Provide the [x, y] coordinate of the cell's center where the given text is located.  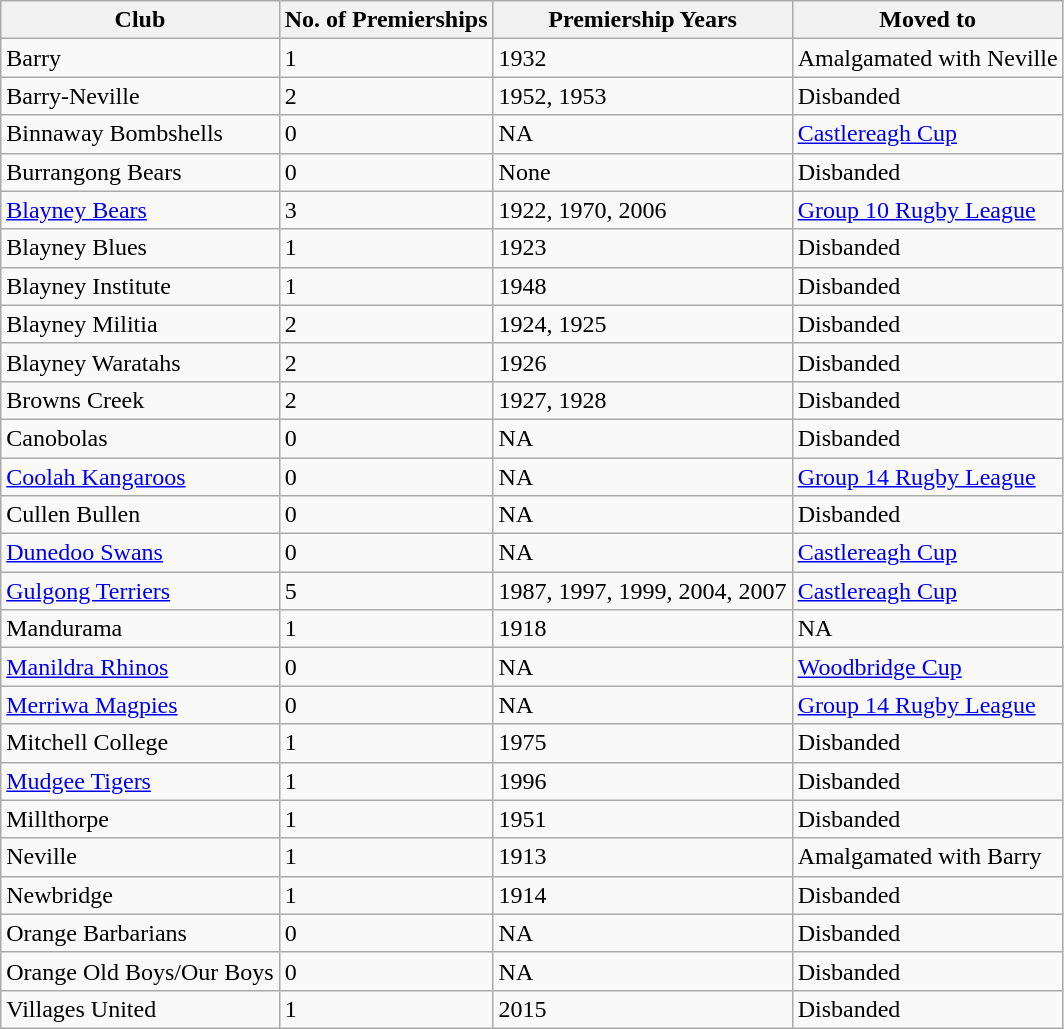
Dunedoo Swans [140, 553]
Woodbridge Cup [928, 667]
Merriwa Magpies [140, 705]
Group 10 Rugby League [928, 210]
Mitchell College [140, 743]
Amalgamated with Barry [928, 857]
1927, 1928 [642, 400]
1918 [642, 629]
None [642, 172]
1914 [642, 895]
Mudgee Tigers [140, 781]
2015 [642, 1009]
Orange Barbarians [140, 933]
Browns Creek [140, 400]
1952, 1953 [642, 96]
Club [140, 20]
1922, 1970, 2006 [642, 210]
Moved to [928, 20]
1926 [642, 362]
1975 [642, 743]
Blayney Bears [140, 210]
Millthorpe [140, 819]
Manildra Rhinos [140, 667]
Mandurama [140, 629]
Blayney Waratahs [140, 362]
Canobolas [140, 438]
Blayney Institute [140, 286]
No. of Premierships [386, 20]
1913 [642, 857]
Neville [140, 857]
1987, 1997, 1999, 2004, 2007 [642, 591]
Gulgong Terriers [140, 591]
1948 [642, 286]
1951 [642, 819]
1924, 1925 [642, 324]
1923 [642, 248]
Premiership Years [642, 20]
Blayney Blues [140, 248]
Cullen Bullen [140, 515]
Villages United [140, 1009]
Barry [140, 58]
Burrangong Bears [140, 172]
Orange Old Boys/Our Boys [140, 971]
5 [386, 591]
Coolah Kangaroos [140, 477]
Newbridge [140, 895]
Binnaway Bombshells [140, 134]
Barry-Neville [140, 96]
Blayney Militia [140, 324]
1932 [642, 58]
Amalgamated with Neville [928, 58]
3 [386, 210]
1996 [642, 781]
